Output the (x, y) coordinate of the center of the cell containing the given text.  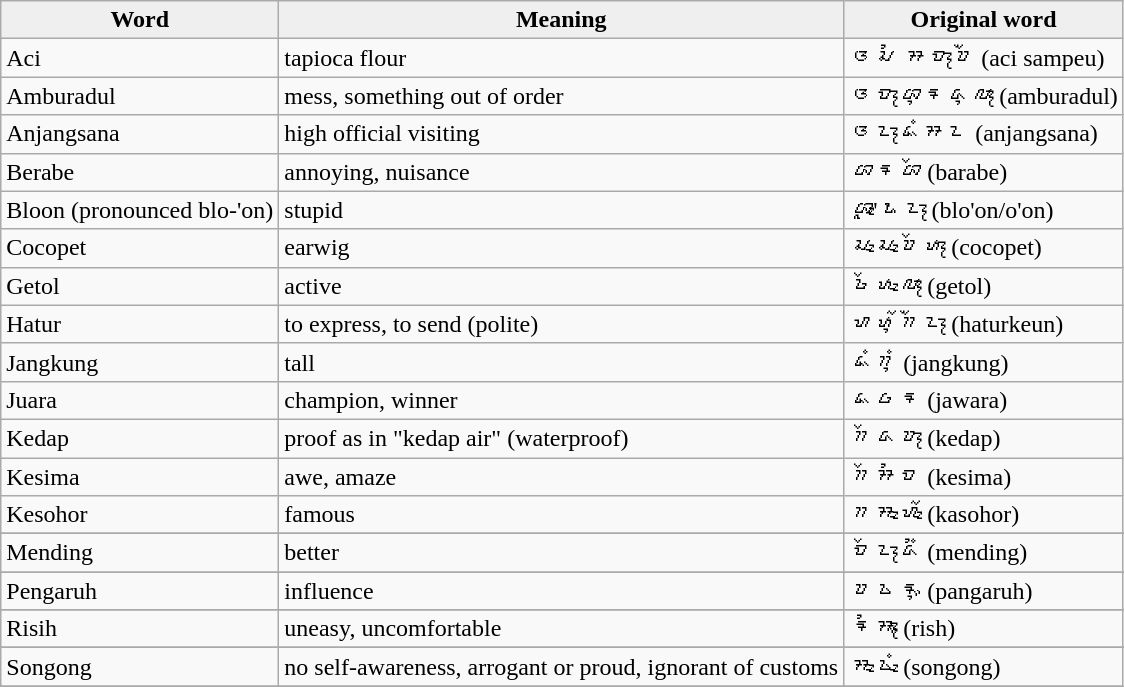
ᮏᮝᮛ (jawara) (984, 400)
influence (562, 591)
Meaning (562, 20)
Juara (140, 400)
ᮊᮞᮧᮠᮧᮁ (kasohor) (984, 515)
Kesohor (140, 515)
ᮘᮛᮘᮨ (barabe) (984, 172)
Berabe (140, 172)
ᮌᮨᮒᮧᮜ᮪ (getol) (984, 286)
Kedap (140, 438)
ᮃᮎᮤ ᮞᮙ᮪ᮕᮩ (aci sampeu) (984, 58)
mess, something out of order (562, 96)
champion, winner (562, 400)
ᮏᮀᮊᮥᮀ (jangkung) (984, 362)
ᮎᮧᮎᮧᮕᮨᮒ᮪ (cocopet) (984, 248)
better (562, 553)
Risih (140, 629)
Aci (140, 58)
to express, to send (polite) (562, 324)
Pengaruh (140, 591)
ᮞᮧᮍᮧᮀ (songong) (984, 667)
ᮙᮨᮔ᮪ᮓᮤᮀ (mending) (984, 553)
proof as in "kedap air" (waterproof) (562, 438)
ᮃᮙ᮪ᮘᮥᮛᮓᮥᮜ᮪ (amburadul) (984, 96)
high official visiting (562, 134)
Anjangsana (140, 134)
ᮛᮤᮞ᮪ᮂ (rish) (984, 629)
ᮃᮔ᮪ᮏᮀᮞᮔ (anjangsana) (984, 134)
tapioca flour (562, 58)
Word (140, 20)
Getol (140, 286)
tall (562, 362)
ᮊᮨᮓᮕ᮪ (kedap) (984, 438)
Bloon (pronounced blo-'on) (140, 210)
no self-awareness, arrogant or proud, ignorant of customs (562, 667)
ᮕᮍᮛᮥᮂ (pangaruh) (984, 591)
stupid (562, 210)
earwig (562, 248)
ᮠᮒᮥᮁᮊᮩᮔ᮪ (haturkeun) (984, 324)
ᮘᮣᮧ'ᮇᮔ᮪ (blo'on/o'on) (984, 210)
Original word (984, 20)
awe, amaze (562, 477)
Cocopet (140, 248)
Hatur (140, 324)
uneasy, uncomfortable (562, 629)
Songong (140, 667)
Amburadul (140, 96)
annoying, nuisance (562, 172)
ᮊᮨᮞᮤᮙ (kesima) (984, 477)
Jangkung (140, 362)
Kesima (140, 477)
active (562, 286)
Mending (140, 553)
famous (562, 515)
